Output the [x, y] coordinate of the center of the cell containing the given text.  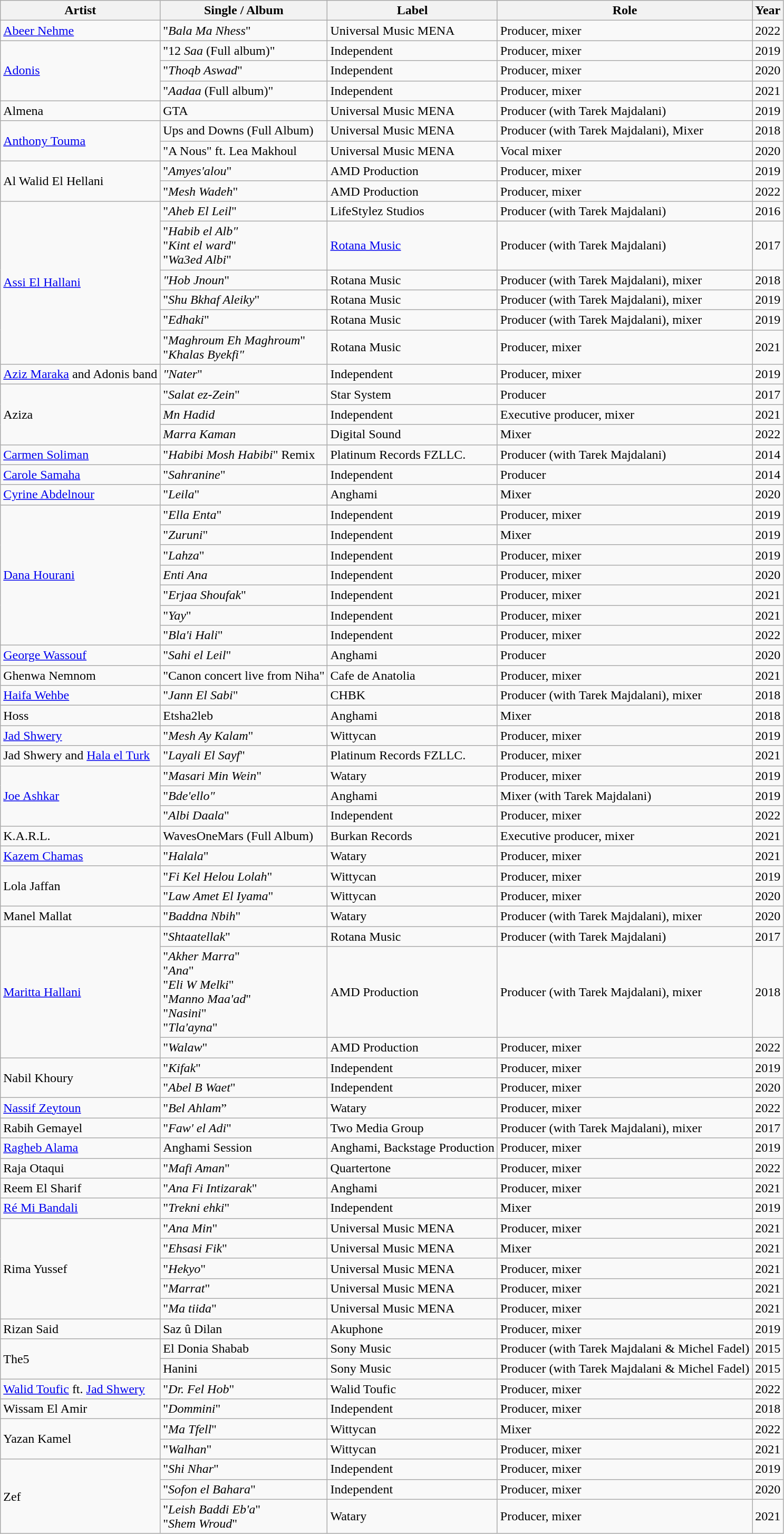
"Aheb El Leil" [244, 211]
"Abel B Waet" [244, 1088]
Adonis [80, 71]
Marra Kaman [244, 435]
Star System [412, 394]
Anghami Session [244, 1148]
"Layali El Sayf" [244, 756]
"Sofon el Bahara" [244, 1489]
"Dr. Fel Hob" [244, 1389]
Wissam El Amir [80, 1409]
Carmen Soliman [80, 455]
"Masari Min Wein" [244, 776]
Year [768, 11]
"Walhan" [244, 1449]
"Trekni ehki" [244, 1208]
CHBK [412, 696]
Reem El Sharif [80, 1188]
Single / Album [244, 11]
Aziz Maraka and Adonis band [80, 374]
"Leish Baddi Eb'a""Shem Wroud" [244, 1517]
Anghami, Backstage Production [412, 1148]
"Walaw" [244, 1048]
Dana Hourani [80, 575]
"Shu Bkhaf Aleiky" [244, 300]
"Erjaa Shoufak" [244, 595]
Artist [80, 11]
"Thoqb Aswad" [244, 71]
Akuphone [412, 1328]
"Nater" [244, 374]
"Mesh Wadeh" [244, 191]
Carole Samaha [80, 475]
Two Media Group [412, 1128]
"Yay" [244, 615]
Ups and Downs (Full Album) [244, 131]
"Canon concert live from Niha" [244, 676]
Zef [80, 1497]
Al Walid El Hellani [80, 181]
El Donia Shabab [244, 1349]
"Bel Ahlam” [244, 1108]
"Aadaa (Full album)" [244, 91]
"Faw' el Adi" [244, 1128]
"Bala Ma Nhess" [244, 31]
"Sahranine" [244, 475]
Manel Mallat [80, 916]
"Edhaki" [244, 320]
"A Nous" ft. Lea Makhoul [244, 151]
"Ella Enta" [244, 515]
"Jann El Sabi" [244, 696]
"Baddna Nbih" [244, 916]
George Wassouf [80, 655]
Producer (with Tarek Majdalani), Mixer [624, 131]
"Law Amet El Iyama" [244, 896]
Anthony Touma [80, 141]
Jad Shwery and Hala el Turk [80, 756]
Role [624, 11]
"Halala" [244, 856]
"Hob Jnoun" [244, 280]
"Albi Daala" [244, 816]
Hanini [244, 1369]
Nabil Khoury [80, 1078]
Enti Ana [244, 575]
Walid Toufic ft. Jad Shwery [80, 1389]
"Fi Kel Helou Lolah" [244, 876]
"Habibi Mosh Habibi" Remix [244, 455]
Ragheb Alama [80, 1148]
Etsha2leb [244, 716]
"Mesh Ay Kalam" [244, 736]
Cafe de Anatolia [412, 676]
Cyrine Abdelnour [80, 495]
Vocal mixer [624, 151]
Ré Mi Bandali [80, 1208]
Hoss [80, 716]
"Shi Nhar" [244, 1469]
"Bde'ello" [244, 796]
"Amyes'alou" [244, 171]
Digital Sound [412, 435]
"Ehsasi Fik" [244, 1248]
WavesOneMars (Full Album) [244, 836]
The5 [80, 1359]
Yazan Kamel [80, 1439]
Saz û Dilan [244, 1328]
"Habib el Alb""Kint el ward""Wa3ed Albi" [244, 245]
Raja Otaqui [80, 1168]
Burkan Records [412, 836]
"Hekyo" [244, 1268]
"Ma tiida" [244, 1308]
"Zuruni" [244, 535]
"Ana Min" [244, 1228]
Joe Ashkar [80, 796]
Maritta Hallani [80, 991]
Nassif Zeytoun [80, 1108]
"Bla'i Hali" [244, 635]
Quartertone [412, 1168]
"Sahi el Leil" [244, 655]
"Leila" [244, 495]
Mn Hadid [244, 414]
Lola Jaffan [80, 886]
Aziza [80, 414]
"Dommini" [244, 1409]
Mixer (with Tarek Majdalani) [624, 796]
"Ma Tfell" [244, 1429]
"Salat ez-Zein" [244, 394]
"Maghroum Eh Maghroum""Khalas Byekfi" [244, 347]
2016 [768, 211]
Label [412, 11]
Rabih Gemayel [80, 1128]
LifeStylez Studios [412, 211]
Ghenwa Nemnom [80, 676]
Abeer Nehme [80, 31]
"Marrat" [244, 1288]
"Ana Fi Intizarak" [244, 1188]
Walid Toufic [412, 1389]
Almena [80, 111]
K.A.R.L. [80, 836]
"12 Saa (Full album)" [244, 51]
"Akher Marra""Ana""Eli W Melki""Manno Maa'ad""Nasini""Tla'ayna" [244, 992]
Rizan Said [80, 1328]
GTA [244, 111]
"Mafi Aman" [244, 1168]
"Kifak" [244, 1068]
Rima Yussef [80, 1268]
Assi El Hallani [80, 283]
Jad Shwery [80, 736]
"Lahza" [244, 555]
Kazem Chamas [80, 856]
Haifa Wehbe [80, 696]
"Shtaatellak" [244, 936]
